Search for the cell housing the specified text and yield its (X, Y) center coordinate. 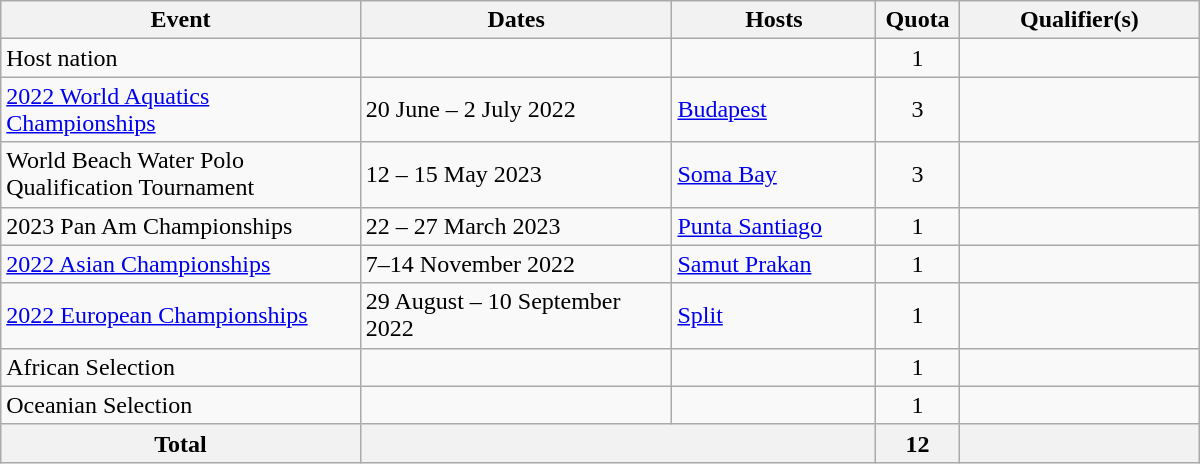
12 – 15 May 2023 (516, 174)
7–14 November 2022 (516, 264)
20 June – 2 July 2022 (516, 110)
2022 Asian Championships (181, 264)
World Beach Water Polo Qualification Tournament (181, 174)
2022 World Aquatics Championships (181, 110)
Quota (918, 20)
Soma Bay (774, 174)
22 – 27 March 2023 (516, 226)
29 August – 10 September 2022 (516, 316)
Hosts (774, 20)
Split (774, 316)
Punta Santiago (774, 226)
2022 European Championships (181, 316)
Total (181, 443)
Qualifier(s) (1080, 20)
Dates (516, 20)
12 (918, 443)
2023 Pan Am Championships (181, 226)
African Selection (181, 367)
Host nation (181, 58)
Budapest (774, 110)
Samut Prakan (774, 264)
Event (181, 20)
Oceanian Selection (181, 405)
